Pinpoint the cell where the given text exists, returning its [X, Y] midpoint coordinate. 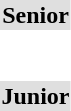
Senior [36, 15]
Junior [36, 96]
